Locate the cell with the specified text and output its [X, Y] center coordinate. 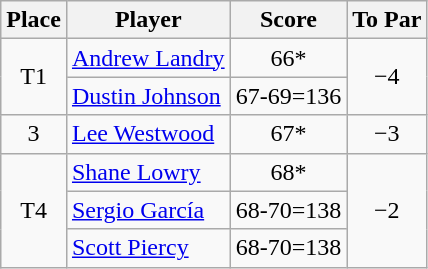
Andrew Landry [148, 58]
67* [288, 134]
68* [288, 172]
Score [288, 20]
Lee Westwood [148, 134]
Dustin Johnson [148, 96]
−4 [387, 77]
3 [34, 134]
T4 [34, 210]
To Par [387, 20]
67-69=136 [288, 96]
T1 [34, 77]
Sergio García [148, 210]
Shane Lowry [148, 172]
Player [148, 20]
Scott Piercy [148, 248]
66* [288, 58]
Place [34, 20]
−3 [387, 134]
−2 [387, 210]
